Find where the given text appears and provide that cell's center as (x, y) coordinate. 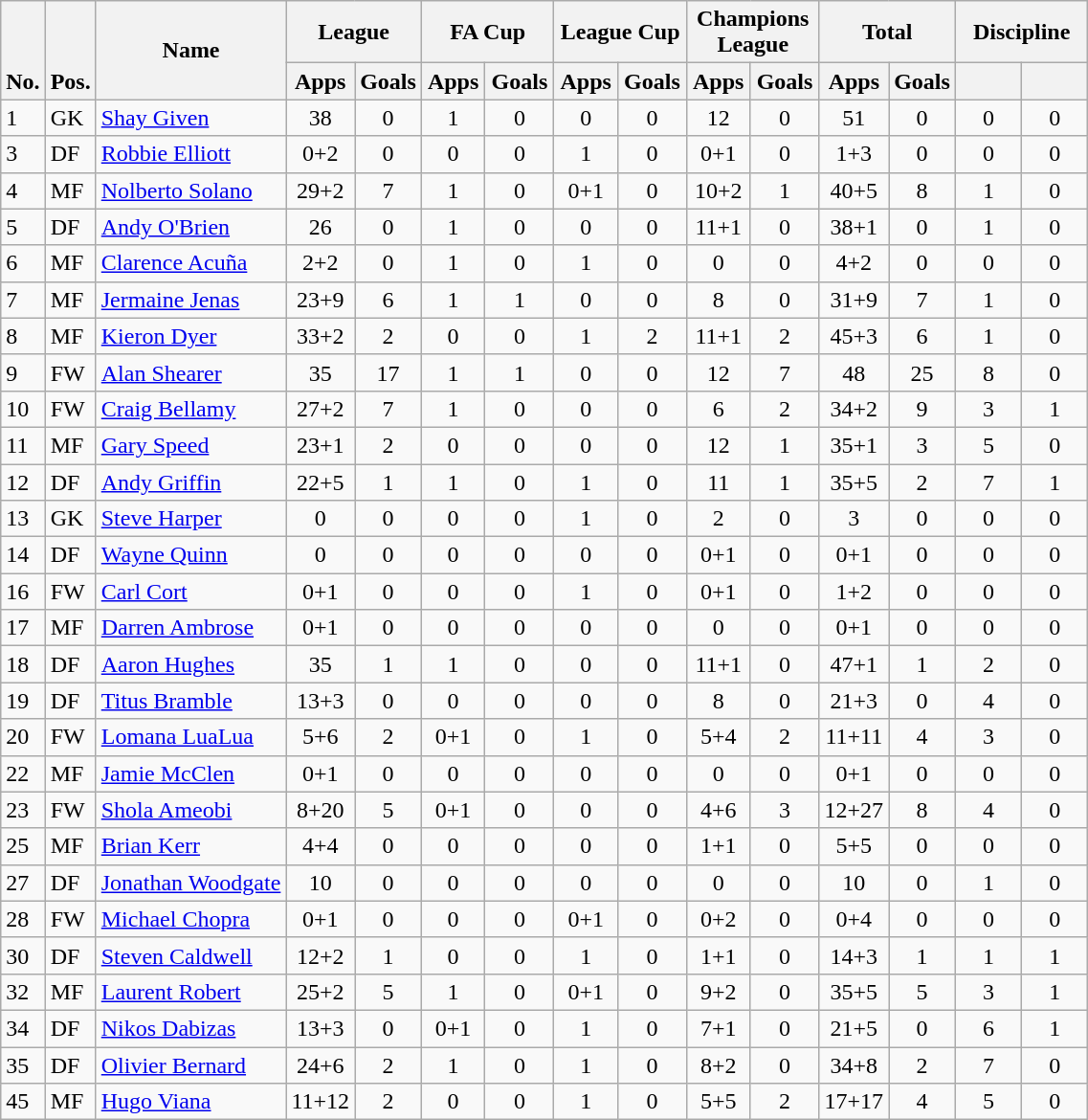
FA Cup (488, 33)
Steve Harper (191, 519)
16 (23, 592)
23 (23, 810)
Robbie Elliott (191, 154)
Champions League (752, 33)
Laurent Robert (191, 992)
Michael Chopra (191, 919)
21+3 (854, 701)
Jermaine Jenas (191, 300)
Clarence Acuña (191, 263)
Pos. (71, 50)
34+2 (854, 409)
Aaron Hughes (191, 664)
7+1 (718, 1028)
League Cup (620, 33)
20 (23, 737)
28 (23, 919)
30 (23, 955)
Shola Ameobi (191, 810)
22 (23, 773)
23+9 (321, 300)
5+4 (718, 737)
Kieron Dyer (191, 336)
8+20 (321, 810)
45 (23, 1102)
38 (321, 118)
26 (321, 227)
27+2 (321, 409)
Shay Given (191, 118)
Andy Griffin (191, 482)
40+5 (854, 190)
35+1 (854, 445)
Steven Caldwell (191, 955)
22+5 (321, 482)
Nolberto Solano (191, 190)
34+8 (854, 1065)
11+11 (854, 737)
Brian Kerr (191, 846)
45+3 (854, 336)
Titus Bramble (191, 701)
29+2 (321, 190)
25+2 (321, 992)
Darren Ambrose (191, 628)
13 (23, 519)
0+4 (854, 919)
18 (23, 664)
4+2 (854, 263)
Olivier Bernard (191, 1065)
32 (23, 992)
10+2 (718, 190)
Alan Shearer (191, 372)
11+12 (321, 1102)
1+2 (854, 592)
4+4 (321, 846)
Craig Bellamy (191, 409)
24+6 (321, 1065)
Wayne Quinn (191, 555)
47+1 (854, 664)
Jamie McClen (191, 773)
12+2 (321, 955)
Gary Speed (191, 445)
9+2 (718, 992)
12+27 (854, 810)
38+1 (854, 227)
51 (854, 118)
27 (23, 883)
31+9 (854, 300)
Carl Cort (191, 592)
8+2 (718, 1065)
4+6 (718, 810)
21+5 (854, 1028)
14+3 (854, 955)
14 (23, 555)
34 (23, 1028)
23+1 (321, 445)
No. (23, 50)
33+2 (321, 336)
17+17 (854, 1102)
19 (23, 701)
Name (191, 50)
Nikos Dabizas (191, 1028)
Jonathan Woodgate (191, 883)
Total (887, 33)
Discipline (1022, 33)
48 (854, 372)
1+3 (854, 154)
2+2 (321, 263)
League (354, 33)
Andy O'Brien (191, 227)
Hugo Viana (191, 1102)
Lomana LuaLua (191, 737)
5+6 (321, 737)
